Provide the (x, y) coordinate of the cell's center where the given text is located.  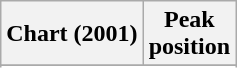
Peakposition (189, 34)
Chart (2001) (72, 34)
